Locate the cell with the specified text and output its [X, Y] center coordinate. 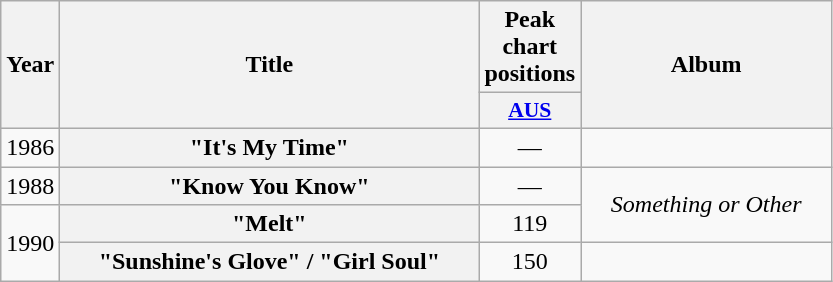
1990 [30, 243]
"Melt" [270, 224]
Peak chart positions [530, 47]
"Sunshine's Glove" / "Girl Soul" [270, 262]
"It's My Time" [270, 147]
Title [270, 65]
119 [530, 224]
AUS [530, 111]
"Know You Know" [270, 185]
Album [706, 65]
Year [30, 65]
150 [530, 262]
Something or Other [706, 204]
1986 [30, 147]
1988 [30, 185]
